For the text-containing cell, return its midpoint in [X, Y] coordinate format. 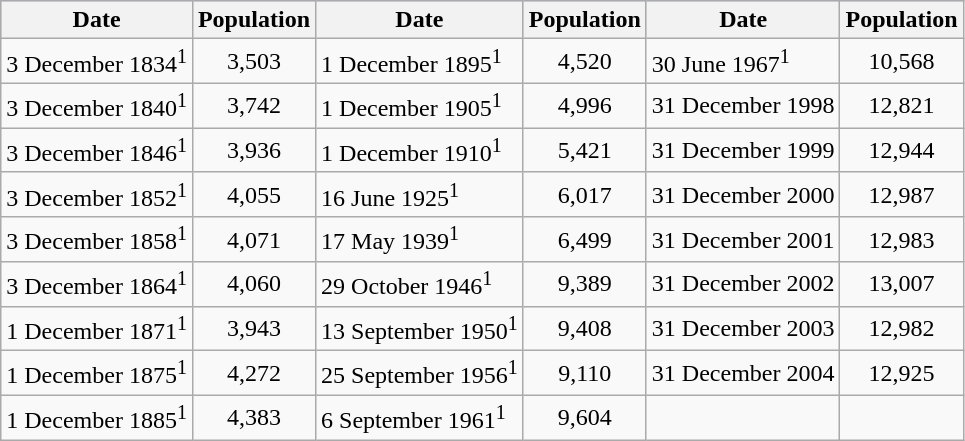
1 December 18751 [97, 374]
3,742 [254, 106]
25 September 19561 [420, 374]
3 December 18461 [97, 150]
3,943 [254, 328]
31 December 2003 [743, 328]
3 December 18401 [97, 106]
9,604 [584, 418]
31 December 2004 [743, 374]
12,944 [902, 150]
17 May 19391 [420, 240]
4,996 [584, 106]
1 December 19051 [420, 106]
6 September 19611 [420, 418]
6,499 [584, 240]
29 October 19461 [420, 284]
4,272 [254, 374]
4,055 [254, 194]
1 December 18711 [97, 328]
3 December 18581 [97, 240]
13 September 19501 [420, 328]
9,389 [584, 284]
1 December 19101 [420, 150]
12,987 [902, 194]
3,503 [254, 62]
3 December 18521 [97, 194]
9,408 [584, 328]
31 December 2002 [743, 284]
9,110 [584, 374]
1 December 18851 [97, 418]
31 December 1999 [743, 150]
31 December 1998 [743, 106]
16 June 19251 [420, 194]
4,520 [584, 62]
6,017 [584, 194]
13,007 [902, 284]
4,383 [254, 418]
4,071 [254, 240]
1 December 18951 [420, 62]
12,982 [902, 328]
12,983 [902, 240]
12,925 [902, 374]
3,936 [254, 150]
3 December 18641 [97, 284]
5,421 [584, 150]
4,060 [254, 284]
12,821 [902, 106]
10,568 [902, 62]
30 June 19671 [743, 62]
31 December 2000 [743, 194]
31 December 2001 [743, 240]
3 December 18341 [97, 62]
